Find where the given text appears and provide that cell's center as (x, y) coordinate. 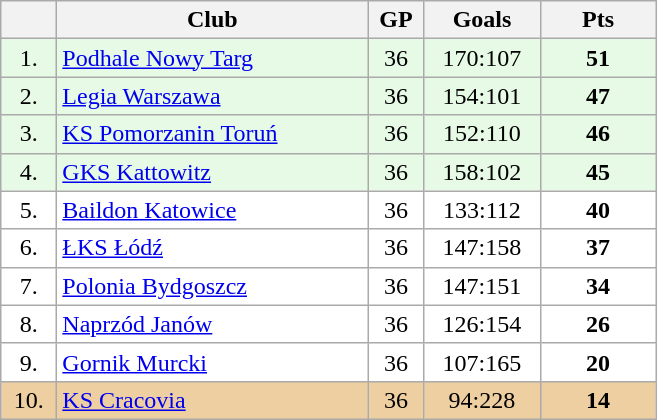
147:158 (482, 248)
147:151 (482, 286)
10. (29, 400)
Club (212, 20)
2. (29, 96)
51 (598, 58)
45 (598, 172)
KS Pomorzanin Toruń (212, 134)
152:110 (482, 134)
1. (29, 58)
Goals (482, 20)
7. (29, 286)
158:102 (482, 172)
GP (396, 20)
Naprzód Janów (212, 324)
Legia Warszawa (212, 96)
GKS Kattowitz (212, 172)
KS Cracovia (212, 400)
46 (598, 134)
Gornik Murcki (212, 362)
26 (598, 324)
133:112 (482, 210)
47 (598, 96)
ŁKS Łódź (212, 248)
107:165 (482, 362)
34 (598, 286)
154:101 (482, 96)
Pts (598, 20)
37 (598, 248)
9. (29, 362)
6. (29, 248)
3. (29, 134)
5. (29, 210)
8. (29, 324)
Polonia Bydgoszcz (212, 286)
170:107 (482, 58)
4. (29, 172)
14 (598, 400)
Podhale Nowy Targ (212, 58)
94:228 (482, 400)
20 (598, 362)
126:154 (482, 324)
40 (598, 210)
Baildon Katowice (212, 210)
